Detect which cell encompasses the target text, then output its (x, y) center coordinate. 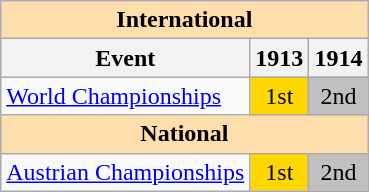
World Championships (126, 96)
Austrian Championships (126, 172)
Event (126, 58)
1913 (280, 58)
1914 (338, 58)
International (184, 20)
National (184, 134)
